Detect which cell encompasses the target text, then output its [x, y] center coordinate. 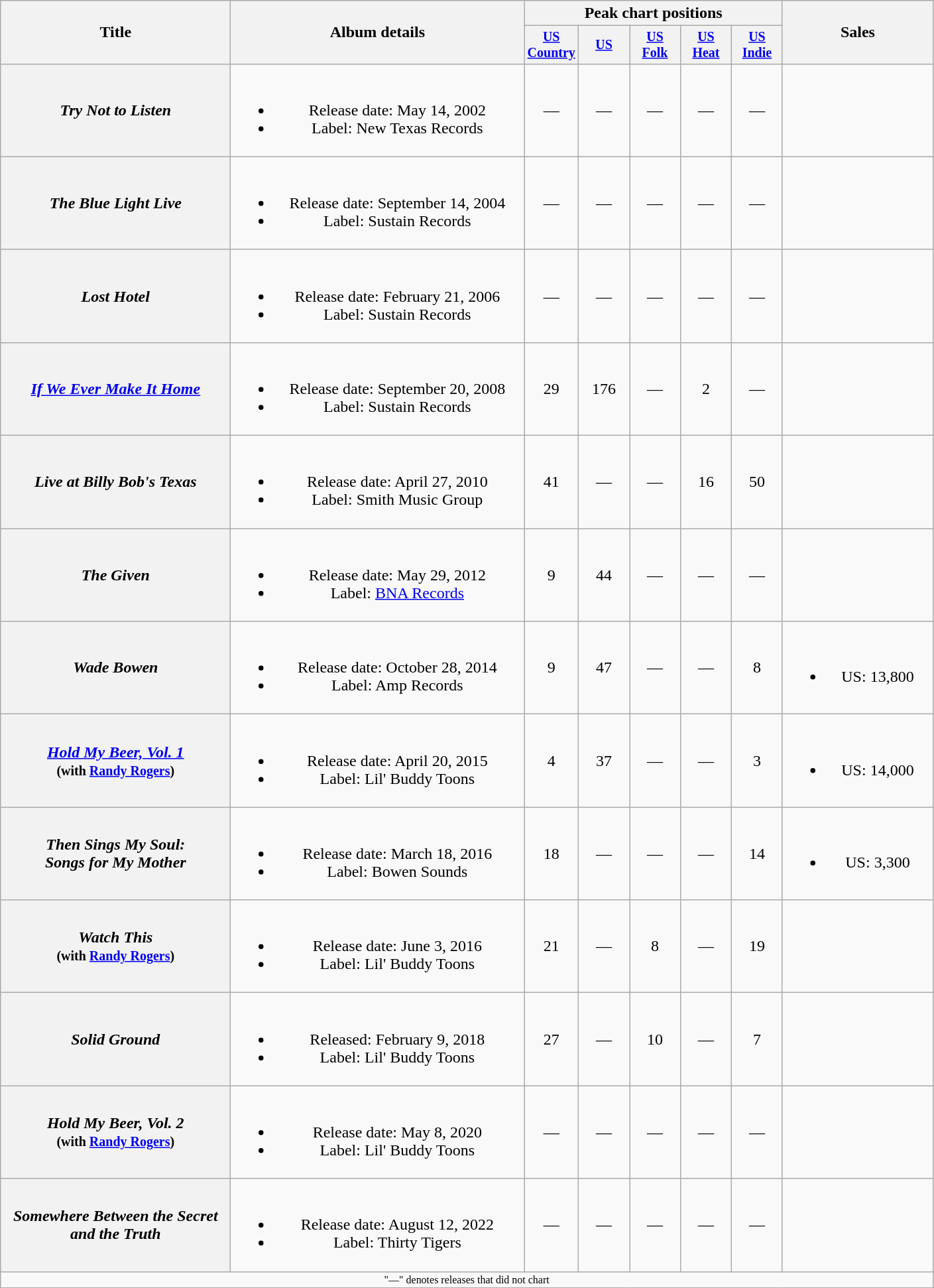
41 [552, 482]
Album details [378, 32]
2 [705, 389]
16 [705, 482]
Release date: August 12, 2022Label: Thirty Tigers [378, 1225]
Release date: April 27, 2010Label: Smith Music Group [378, 482]
Released: February 9, 2018Label: Lil' Buddy Toons [378, 1039]
Release date: February 21, 2006Label: Sustain Records [378, 296]
US Folk [655, 45]
US [605, 45]
Watch This(with Randy Rogers) [115, 946]
US: 13,800 [858, 668]
Release date: October 28, 2014Label: Amp Records [378, 668]
The Blue Light Live [115, 203]
US Country [552, 45]
Sales [858, 32]
Release date: March 18, 2016Label: Bowen Sounds [378, 854]
US: 3,300 [858, 854]
The Given [115, 575]
50 [757, 482]
29 [552, 389]
Release date: May 29, 2012Label: BNA Records [378, 575]
Release date: May 8, 2020Label: Lil' Buddy Toons [378, 1132]
3 [757, 761]
Release date: September 20, 2008Label: Sustain Records [378, 389]
19 [757, 946]
Release date: May 14, 2002Label: New Texas Records [378, 110]
18 [552, 854]
10 [655, 1039]
14 [757, 854]
4 [552, 761]
US Indie [757, 45]
Release date: April 20, 2015Label: Lil' Buddy Toons [378, 761]
Title [115, 32]
If We Ever Make It Home [115, 389]
Live at Billy Bob's Texas [115, 482]
Lost Hotel [115, 296]
44 [605, 575]
Somewhere Between the Secret and the Truth [115, 1225]
47 [605, 668]
"—" denotes releases that did not chart [467, 1279]
7 [757, 1039]
Try Not to Listen [115, 110]
176 [605, 389]
Peak chart positions [654, 13]
Hold My Beer, Vol. 2(with Randy Rogers) [115, 1132]
Then Sings My Soul:Songs for My Mother [115, 854]
37 [605, 761]
Release date: June 3, 2016Label: Lil' Buddy Toons [378, 946]
US: 14,000 [858, 761]
Solid Ground [115, 1039]
Release date: September 14, 2004Label: Sustain Records [378, 203]
US Heat [705, 45]
Hold My Beer, Vol. 1(with Randy Rogers) [115, 761]
27 [552, 1039]
Wade Bowen [115, 668]
21 [552, 946]
